Identify which cell holds the provided text, then report its (X, Y) central coordinate. 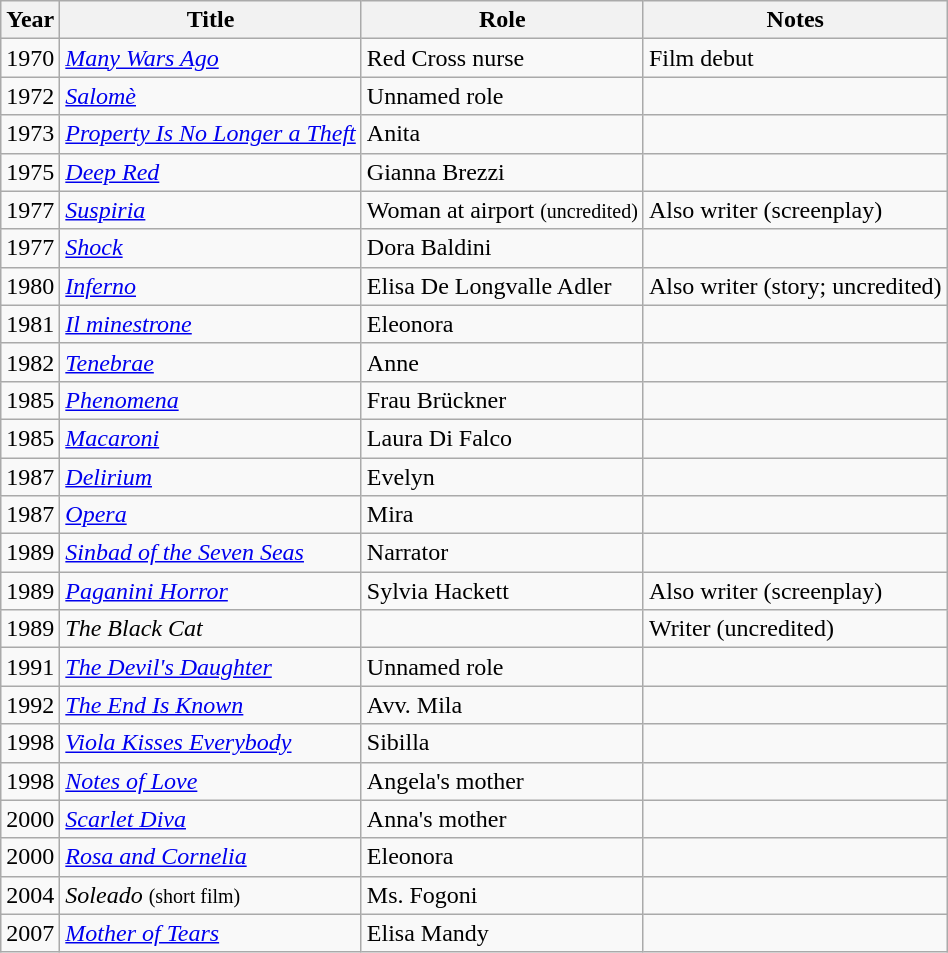
Deep Red (211, 172)
Macaroni (211, 438)
Anita (502, 134)
Sylvia Hackett (502, 591)
Salomè (211, 96)
Shock (211, 248)
Many Wars Ago (211, 58)
Sinbad of the Seven Seas (211, 553)
Inferno (211, 286)
1981 (30, 324)
Notes of Love (211, 781)
Delirium (211, 477)
1975 (30, 172)
Elisa De Longvalle Adler (502, 286)
Film debut (795, 58)
Mira (502, 515)
Role (502, 20)
Laura Di Falco (502, 438)
Scarlet Diva (211, 819)
The Black Cat (211, 629)
Writer (uncredited) (795, 629)
1992 (30, 705)
Angela's mother (502, 781)
Opera (211, 515)
Title (211, 20)
1991 (30, 667)
Anna's mother (502, 819)
Notes (795, 20)
Paganini Horror (211, 591)
Evelyn (502, 477)
Red Cross nurse (502, 58)
Dora Baldini (502, 248)
1980 (30, 286)
Avv. Mila (502, 705)
Phenomena (211, 400)
Year (30, 20)
Also writer (story; uncredited) (795, 286)
Suspiria (211, 210)
Ms. Fogoni (502, 895)
Rosa and Cornelia (211, 857)
1970 (30, 58)
2007 (30, 933)
Anne (502, 362)
Sibilla (502, 743)
Viola Kisses Everybody (211, 743)
Tenebrae (211, 362)
Gianna Brezzi (502, 172)
1982 (30, 362)
Woman at airport (uncredited) (502, 210)
Property Is No Longer a Theft (211, 134)
Mother of Tears (211, 933)
Narrator (502, 553)
The End Is Known (211, 705)
1972 (30, 96)
Frau Brückner (502, 400)
Il minestrone (211, 324)
Elisa Mandy (502, 933)
2004 (30, 895)
The Devil's Daughter (211, 667)
1973 (30, 134)
Soleado (short film) (211, 895)
